Output the [X, Y] coordinate of the center of the cell containing the given text.  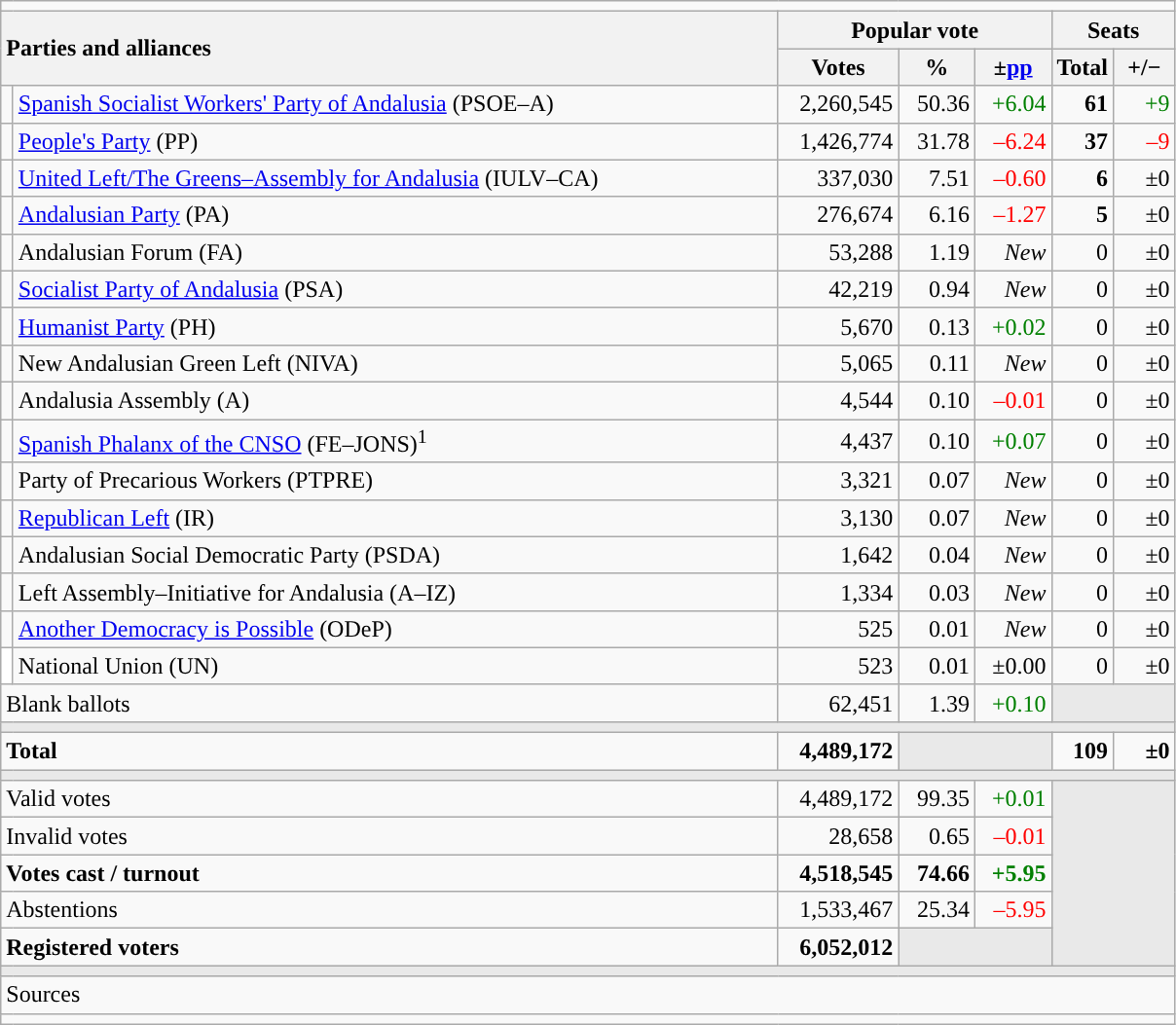
Party of Precarious Workers (PTPRE) [395, 481]
National Union (UN) [395, 666]
4,437 [838, 440]
–0.60 [1012, 178]
5 [1083, 215]
1,426,774 [838, 141]
Andalusian Forum (FA) [395, 252]
Left Assembly–Initiative for Andalusia (A–IZ) [395, 592]
+0.07 [1012, 440]
Abstentions [389, 910]
6 [1083, 178]
Spanish Socialist Workers' Party of Andalusia (PSOE–A) [395, 104]
42,219 [838, 289]
3,321 [838, 481]
0.13 [937, 326]
–5.95 [1012, 910]
3,130 [838, 518]
–1.27 [1012, 215]
0.65 [937, 836]
Invalid votes [389, 836]
Valid votes [389, 799]
1.39 [937, 703]
50.36 [937, 104]
4,544 [838, 400]
31.78 [937, 141]
+0.01 [1012, 799]
Votes [838, 67]
2,260,545 [838, 104]
0.03 [937, 592]
109 [1083, 751]
+6.04 [1012, 104]
Seats [1114, 30]
6.16 [937, 215]
Andalusia Assembly (A) [395, 400]
Registered voters [389, 947]
+/− [1145, 67]
–6.24 [1012, 141]
276,674 [838, 215]
74.66 [937, 873]
Andalusian Social Democratic Party (PSDA) [395, 555]
People's Party (PP) [395, 141]
% [937, 67]
Sources [588, 995]
±pp [1012, 67]
United Left/The Greens–Assembly for Andalusia (IULV–CA) [395, 178]
+0.10 [1012, 703]
99.35 [937, 799]
0.11 [937, 363]
Blank ballots [389, 703]
523 [838, 666]
62,451 [838, 703]
28,658 [838, 836]
Parties and alliances [389, 49]
5,670 [838, 326]
Socialist Party of Andalusia (PSA) [395, 289]
1,642 [838, 555]
Popular vote [915, 30]
53,288 [838, 252]
Andalusian Party (PA) [395, 215]
5,065 [838, 363]
1,533,467 [838, 910]
Spanish Phalanx of the CNSO (FE–JONS)1 [395, 440]
Votes cast / turnout [389, 873]
1,334 [838, 592]
0.04 [937, 555]
+0.02 [1012, 326]
6,052,012 [838, 947]
1.19 [937, 252]
±0.00 [1012, 666]
Republican Left (IR) [395, 518]
0.94 [937, 289]
Humanist Party (PH) [395, 326]
+9 [1145, 104]
61 [1083, 104]
New Andalusian Green Left (NIVA) [395, 363]
Another Democracy is Possible (ODeP) [395, 629]
525 [838, 629]
37 [1083, 141]
4,518,545 [838, 873]
337,030 [838, 178]
–9 [1145, 141]
+5.95 [1012, 873]
7.51 [937, 178]
25.34 [937, 910]
